Locate the cell with the specified text and output its (X, Y) center coordinate. 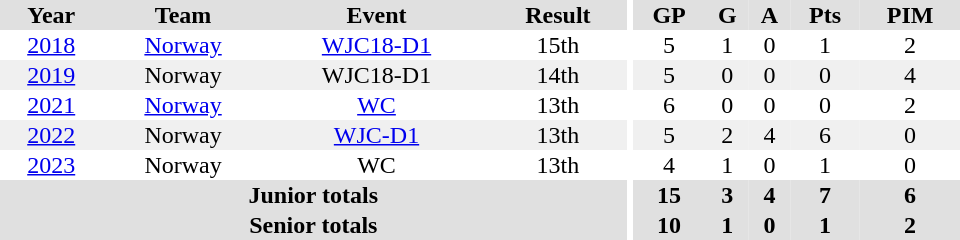
2021 (51, 105)
7 (825, 195)
WJC-D1 (377, 135)
Event (377, 15)
G (728, 15)
15 (670, 195)
PIM (910, 15)
14th (558, 75)
2018 (51, 45)
2023 (51, 165)
Pts (825, 15)
10 (670, 225)
2022 (51, 135)
15th (558, 45)
3 (728, 195)
Year (51, 15)
Junior totals (314, 195)
2019 (51, 75)
GP (670, 15)
Result (558, 15)
Team (182, 15)
Senior totals (314, 225)
A (770, 15)
